Locate the cell with the specified text and output its [x, y] center coordinate. 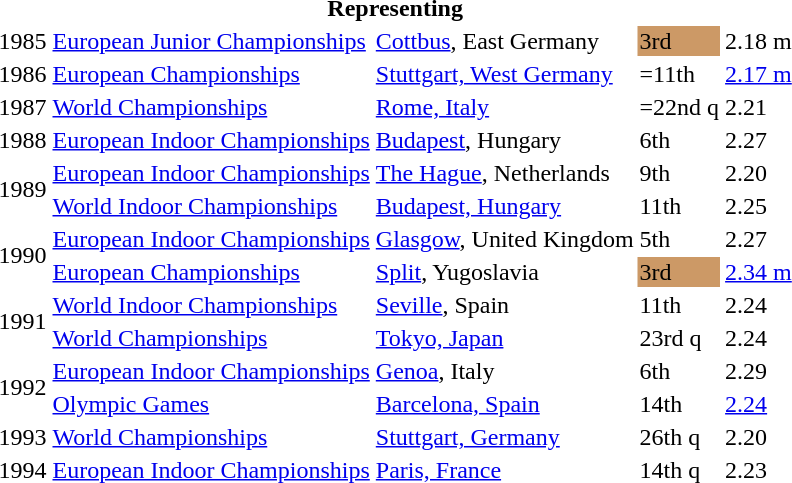
=11th [680, 74]
Olympic Games [211, 404]
Stuttgart, Germany [504, 437]
Split, Yugoslavia [504, 272]
=22nd q [680, 107]
Barcelona, Spain [504, 404]
Tokyo, Japan [504, 338]
Stuttgart, West Germany [504, 74]
Cottbus, East Germany [504, 41]
European Junior Championships [211, 41]
The Hague, Netherlands [504, 173]
14th [680, 404]
Glasgow, United Kingdom [504, 239]
9th [680, 173]
Seville, Spain [504, 305]
5th [680, 239]
Rome, Italy [504, 107]
Genoa, Italy [504, 371]
26th q [680, 437]
23rd q [680, 338]
